Locate the cell with the specified text and output its [X, Y] center coordinate. 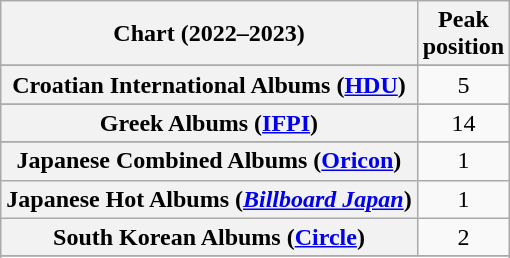
Croatian International Albums (HDU) [209, 85]
Chart (2022–2023) [209, 34]
5 [463, 85]
Greek Albums (IFPI) [209, 123]
South Korean Albums (Circle) [209, 237]
2 [463, 237]
Japanese Hot Albums (Billboard Japan) [209, 199]
14 [463, 123]
Peakposition [463, 34]
Japanese Combined Albums (Oricon) [209, 161]
